Return (X, Y) of the center of cell containing provided text 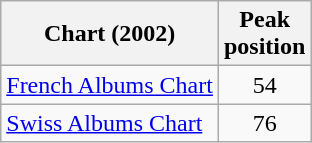
54 (264, 85)
76 (264, 123)
French Albums Chart (110, 85)
Peakposition (264, 34)
Swiss Albums Chart (110, 123)
Chart (2002) (110, 34)
